Detect which cell encompasses the target text, then output its [x, y] center coordinate. 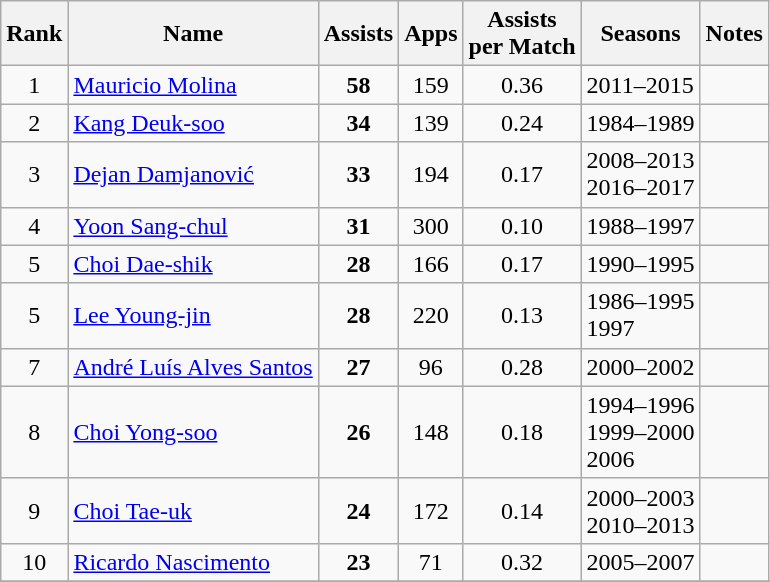
1990–1995 [640, 264]
24 [358, 510]
Lee Young-jin [193, 316]
10 [34, 562]
Apps [431, 34]
8 [34, 432]
139 [431, 123]
0.32 [522, 562]
31 [358, 226]
Ricardo Nascimento [193, 562]
0.24 [522, 123]
96 [431, 367]
3 [34, 174]
159 [431, 85]
Mauricio Molina [193, 85]
71 [431, 562]
Yoon Sang-chul [193, 226]
0.14 [522, 510]
0.28 [522, 367]
1994–19961999–20002006 [640, 432]
1986–19951997 [640, 316]
34 [358, 123]
1 [34, 85]
0.36 [522, 85]
0.13 [522, 316]
26 [358, 432]
4 [34, 226]
9 [34, 510]
58 [358, 85]
0.18 [522, 432]
Kang Deuk-soo [193, 123]
Dejan Damjanović [193, 174]
0.10 [522, 226]
1988–1997 [640, 226]
2000–2002 [640, 367]
33 [358, 174]
194 [431, 174]
1984–1989 [640, 123]
Seasons [640, 34]
Choi Tae-uk [193, 510]
220 [431, 316]
Rank [34, 34]
Notes [734, 34]
2 [34, 123]
Name [193, 34]
148 [431, 432]
Assists [358, 34]
7 [34, 367]
27 [358, 367]
Choi Dae-shik [193, 264]
23 [358, 562]
2011–2015 [640, 85]
166 [431, 264]
2000–20032010–2013 [640, 510]
Choi Yong-soo [193, 432]
2008–20132016–2017 [640, 174]
172 [431, 510]
2005–2007 [640, 562]
André Luís Alves Santos [193, 367]
Assistsper Match [522, 34]
300 [431, 226]
